Determine the [x, y] coordinate at the center of the cell enclosing the given text.  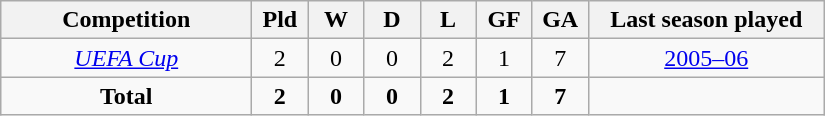
Total [126, 96]
2005–06 [706, 58]
Last season played [706, 20]
Competition [126, 20]
GF [504, 20]
UEFA Cup [126, 58]
GA [560, 20]
Pld [280, 20]
L [448, 20]
W [336, 20]
D [392, 20]
